Return (X, Y) of the center of cell containing provided text 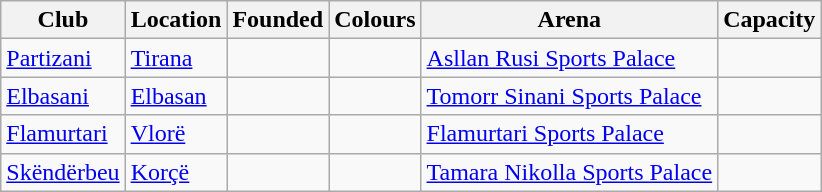
Skëndërbeu (63, 172)
Tomorr Sinani Sports Palace (570, 96)
Tirana (176, 58)
Korçë (176, 172)
Location (176, 20)
Founded (278, 20)
Asllan Rusi Sports Palace (570, 58)
Flamurtari Sports Palace (570, 134)
Partizani (63, 58)
Elbasan (176, 96)
Vlorë (176, 134)
Arena (570, 20)
Elbasani (63, 96)
Tamara Nikolla Sports Palace (570, 172)
Colours (375, 20)
Capacity (770, 20)
Club (63, 20)
Flamurtari (63, 134)
